Identify which cell holds the provided text, then report its [X, Y] central coordinate. 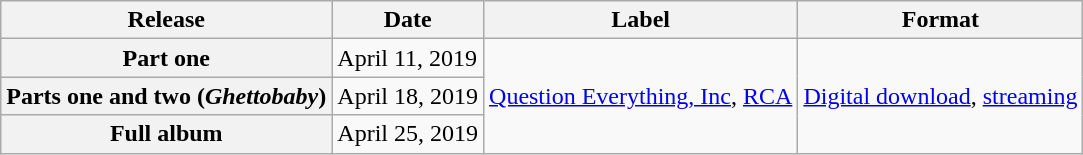
Question Everything, Inc, RCA [641, 96]
Full album [166, 134]
April 11, 2019 [408, 58]
Part one [166, 58]
April 18, 2019 [408, 96]
Date [408, 20]
Release [166, 20]
Parts one and two (Ghettobaby) [166, 96]
Label [641, 20]
Format [940, 20]
Digital download, streaming [940, 96]
April 25, 2019 [408, 134]
